Identify which cell holds the provided text, then report its (X, Y) central coordinate. 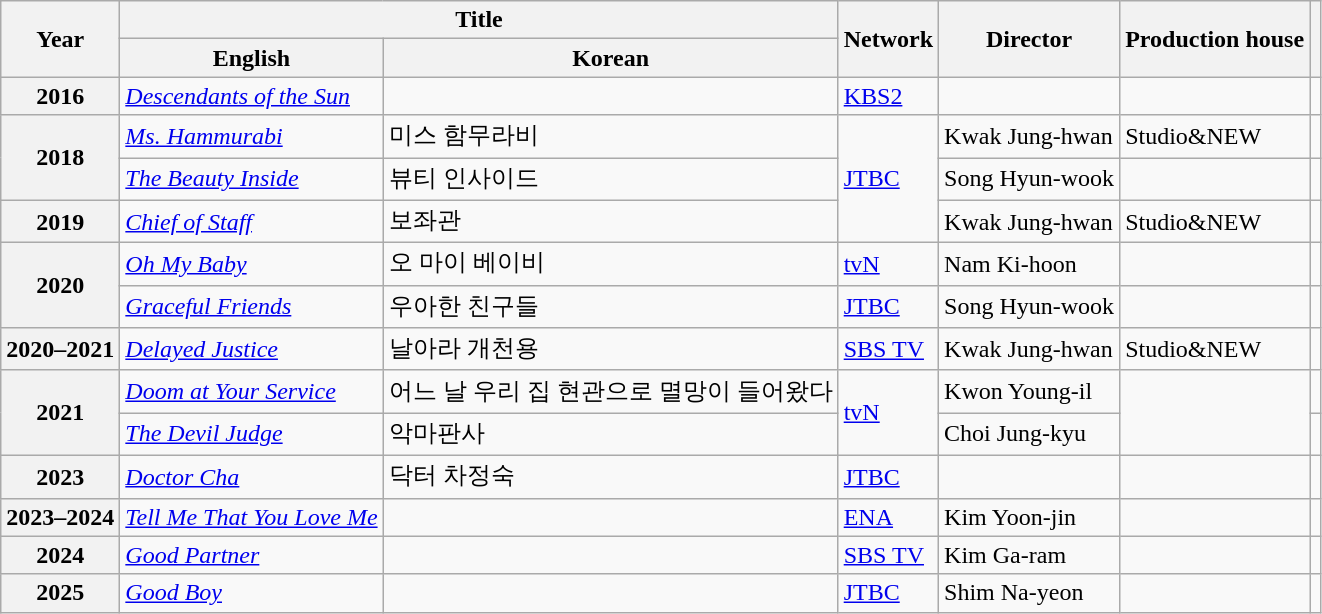
미스 함무라비 (610, 136)
Doctor Cha (252, 476)
ENA (888, 517)
악마판사 (610, 434)
보좌관 (610, 222)
Kim Ga-ram (1030, 555)
2024 (60, 555)
2025 (60, 593)
Choi Jung-kyu (1030, 434)
어느 날 우리 집 현관으로 멸망이 들어왔다 (610, 392)
Production house (1215, 39)
우아한 친구들 (610, 306)
날아라 개천용 (610, 350)
Shim Na-yeon (1030, 593)
Chief of Staff (252, 222)
뷰티 인사이드 (610, 180)
Tell Me That You Love Me (252, 517)
Year (60, 39)
Oh My Baby (252, 264)
Title (479, 20)
Kim Yoon-jin (1030, 517)
Good Partner (252, 555)
Korean (610, 58)
KBS2 (888, 96)
2023 (60, 476)
2023–2024 (60, 517)
Nam Ki-hoon (1030, 264)
2020 (60, 286)
Director (1030, 39)
Doom at Your Service (252, 392)
Network (888, 39)
Descendants of the Sun (252, 96)
Kwon Young-il (1030, 392)
닥터 차정숙 (610, 476)
The Beauty Inside (252, 180)
2020–2021 (60, 350)
Delayed Justice (252, 350)
The Devil Judge (252, 434)
Ms. Hammurabi (252, 136)
Good Boy (252, 593)
오 마이 베이비 (610, 264)
2016 (60, 96)
English (252, 58)
2018 (60, 158)
2019 (60, 222)
Graceful Friends (252, 306)
2021 (60, 412)
